Return (X, Y) of the center of cell containing provided text 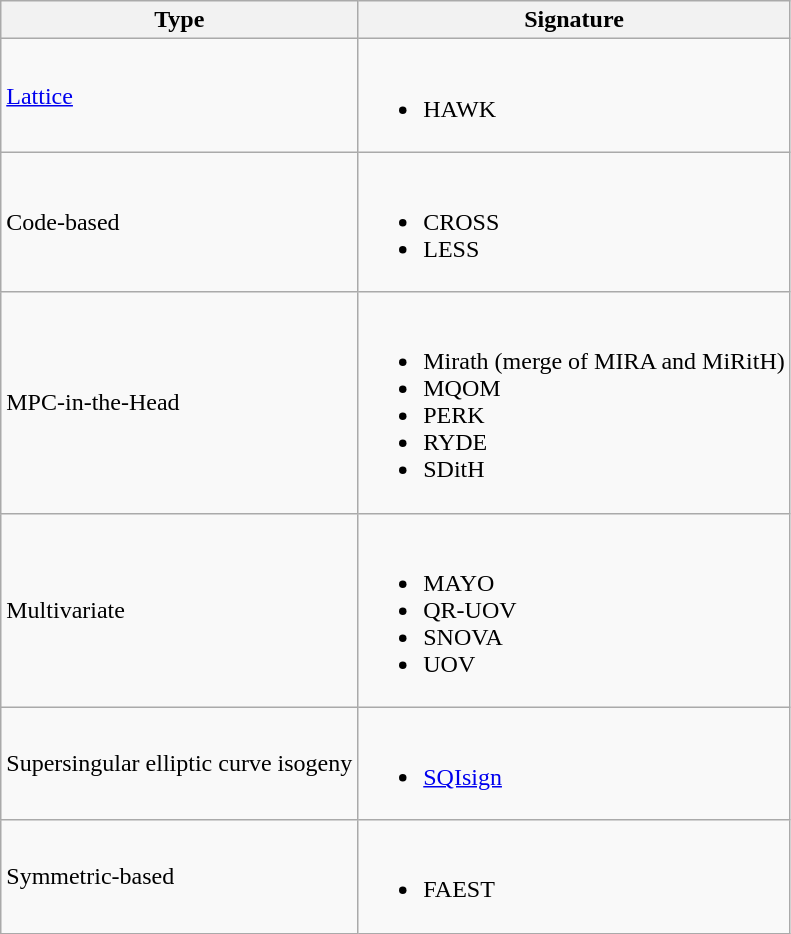
Lattice (180, 96)
Supersingular elliptic curve isogeny (180, 764)
CROSSLESS (574, 222)
MAYOQR-UOVSNOVAUOV (574, 610)
Code-based (180, 222)
SQIsign (574, 764)
Type (180, 20)
Signature (574, 20)
FAEST (574, 876)
Symmetric-based (180, 876)
Multivariate (180, 610)
MPC-in-the-Head (180, 402)
HAWK (574, 96)
Mirath (merge of MIRA and MiRitH)MQOMPERKRYDESDitH (574, 402)
